Capture the cell that displays the provided text and extract its (x, y) central coordinate. 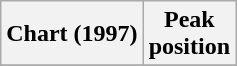
Chart (1997) (72, 34)
Peakposition (189, 34)
